Locate the cell with the specified text and output its (X, Y) center coordinate. 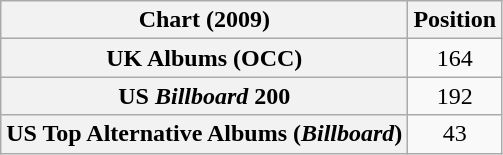
Chart (2009) (204, 20)
192 (455, 96)
US Billboard 200 (204, 96)
43 (455, 134)
164 (455, 58)
Position (455, 20)
US Top Alternative Albums (Billboard) (204, 134)
UK Albums (OCC) (204, 58)
